Identify which cell holds the provided text, then report its (X, Y) central coordinate. 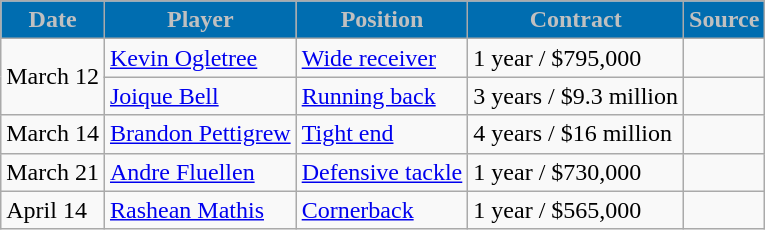
March 14 (53, 134)
April 14 (53, 210)
Wide receiver (382, 58)
Defensive tackle (382, 172)
Brandon Pettigrew (200, 134)
1 year / $565,000 (576, 210)
Joique Bell (200, 96)
Kevin Ogletree (200, 58)
3 years / $9.3 million (576, 96)
Tight end (382, 134)
Contract (576, 20)
March 12 (53, 77)
Player (200, 20)
1 year / $795,000 (576, 58)
1 year / $730,000 (576, 172)
Running back (382, 96)
March 21 (53, 172)
Source (724, 20)
Andre Fluellen (200, 172)
4 years / $16 million (576, 134)
Rashean Mathis (200, 210)
Cornerback (382, 210)
Position (382, 20)
Date (53, 20)
